Determine the [X, Y] coordinate at the center of the cell enclosing the given text.  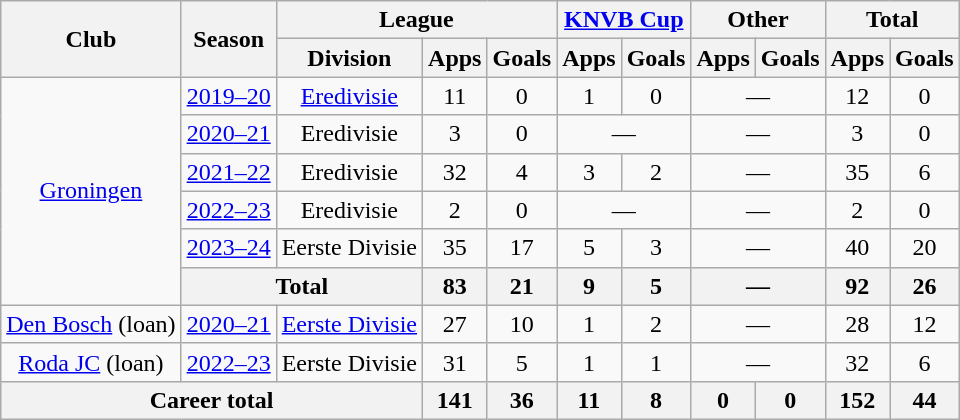
83 [455, 286]
Career total [212, 400]
141 [455, 400]
92 [857, 286]
Division [349, 58]
152 [857, 400]
44 [925, 400]
Season [228, 39]
2019–20 [228, 96]
Other [758, 20]
17 [522, 248]
Club [91, 39]
31 [455, 362]
20 [925, 248]
40 [857, 248]
9 [589, 286]
Den Bosch (loan) [91, 324]
League [416, 20]
2021–22 [228, 172]
KNVB Cup [624, 20]
27 [455, 324]
26 [925, 286]
Roda JC (loan) [91, 362]
Groningen [91, 191]
4 [522, 172]
2023–24 [228, 248]
28 [857, 324]
36 [522, 400]
10 [522, 324]
21 [522, 286]
8 [656, 400]
